Search for the cell housing the specified text and yield its [X, Y] center coordinate. 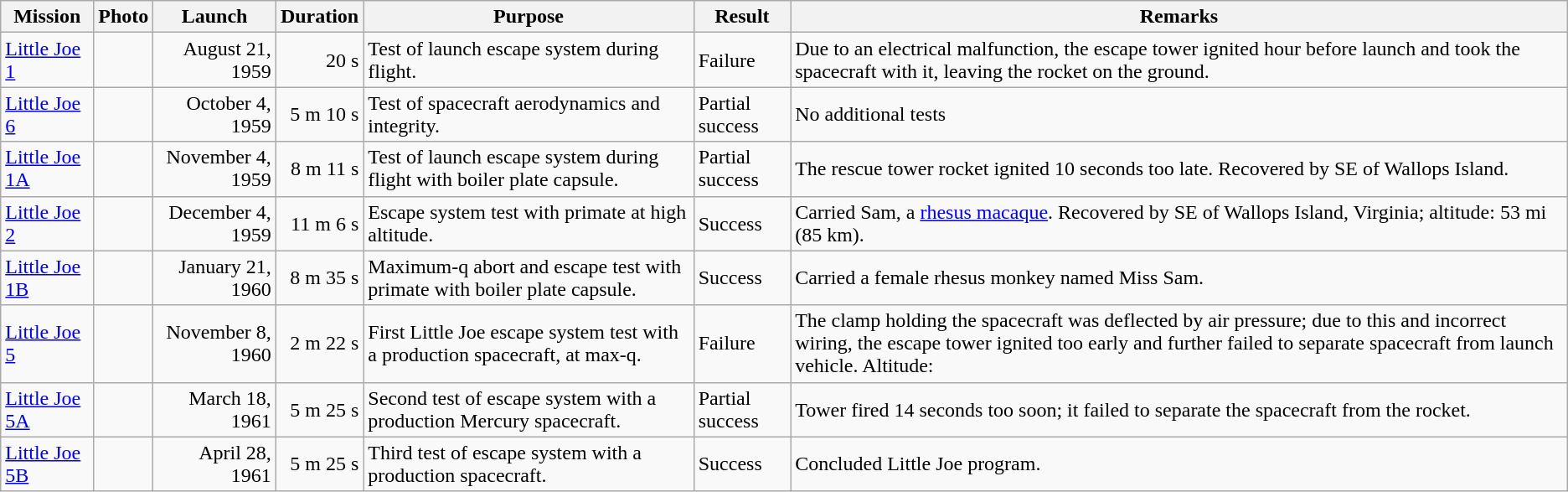
20 s [319, 60]
Purpose [529, 17]
Test of spacecraft aerodynamics and integrity. [529, 114]
Due to an electrical malfunction, the escape tower ignited hour before launch and took the spacecraft with it, leaving the rocket on the ground. [1179, 60]
November 4, 1959 [214, 169]
Little Joe 5A [47, 409]
Escape system test with primate at high altitude. [529, 223]
Mission [47, 17]
November 8, 1960 [214, 344]
Tower fired 14 seconds too soon; it failed to separate the spacecraft from the rocket. [1179, 409]
Little Joe 2 [47, 223]
December 4, 1959 [214, 223]
Little Joe 6 [47, 114]
Remarks [1179, 17]
Result [742, 17]
Maximum-q abort and escape test with primate with boiler plate capsule. [529, 278]
Concluded Little Joe program. [1179, 464]
Duration [319, 17]
Second test of escape system with a production Mercury spacecraft. [529, 409]
October 4, 1959 [214, 114]
August 21, 1959 [214, 60]
Test of launch escape system during flight. [529, 60]
Carried a female rhesus monkey named Miss Sam. [1179, 278]
2 m 22 s [319, 344]
Carried Sam, a rhesus macaque. Recovered by SE of Wallops Island, Virginia; altitude: 53 mi (85 km). [1179, 223]
Little Joe 5B [47, 464]
8 m 35 s [319, 278]
5 m 10 s [319, 114]
8 m 11 s [319, 169]
Third test of escape system with a production spacecraft. [529, 464]
January 21, 1960 [214, 278]
Launch [214, 17]
Little Joe 1 [47, 60]
11 m 6 s [319, 223]
April 28, 1961 [214, 464]
Little Joe 1A [47, 169]
March 18, 1961 [214, 409]
Little Joe 5 [47, 344]
Photo [124, 17]
The rescue tower rocket ignited 10 seconds too late. Recovered by SE of Wallops Island. [1179, 169]
Little Joe 1B [47, 278]
Test of launch escape system during flight with boiler plate capsule. [529, 169]
First Little Joe escape system test with a production spacecraft, at max-q. [529, 344]
No additional tests [1179, 114]
